Extract the [x, y] coordinate from the center of the cell holding the provided text.  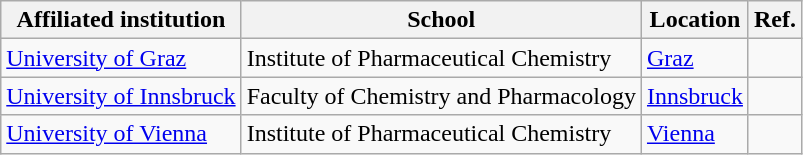
Vienna [694, 134]
Location [694, 20]
Innsbruck [694, 96]
University of Innsbruck [121, 96]
Graz [694, 58]
Ref. [774, 20]
University of Graz [121, 58]
Faculty of Chemistry and Pharmacology [441, 96]
University of Vienna [121, 134]
Affiliated institution [121, 20]
School [441, 20]
